Scan for the cell matching the given text and deliver its (x, y) coordinate at center. 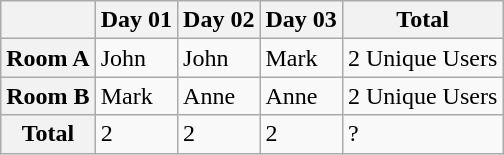
Room A (48, 58)
Day 02 (219, 20)
Day 01 (136, 20)
Room B (48, 96)
? (422, 134)
Day 03 (301, 20)
